Find where the given text appears and provide that cell's center as (X, Y) coordinate. 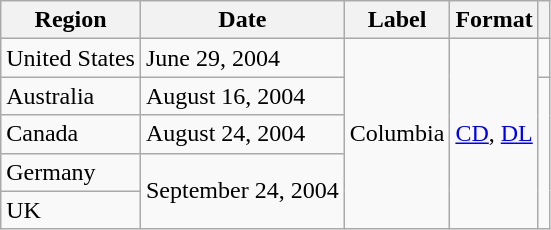
August 16, 2004 (242, 96)
September 24, 2004 (242, 191)
Label (397, 20)
Region (71, 20)
CD, DL (494, 134)
Columbia (397, 134)
Format (494, 20)
United States (71, 58)
June 29, 2004 (242, 58)
Canada (71, 134)
August 24, 2004 (242, 134)
Germany (71, 172)
UK (71, 210)
Australia (71, 96)
Date (242, 20)
